Search for the cell housing the specified text and yield its (X, Y) center coordinate. 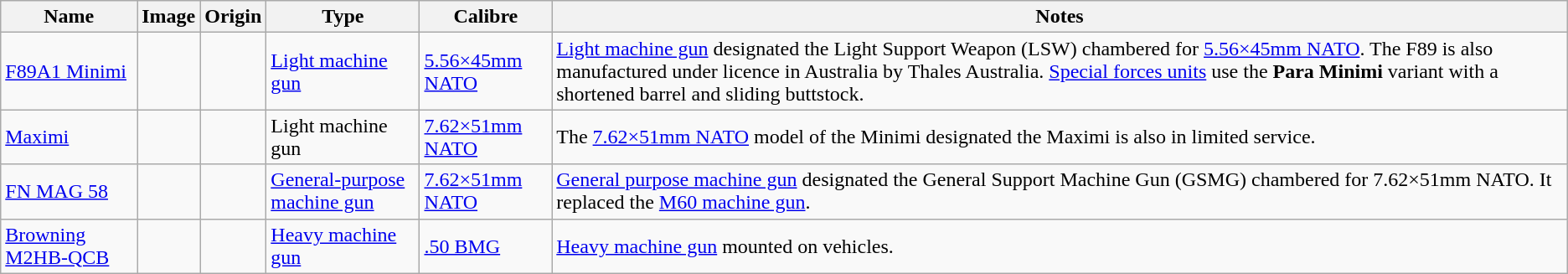
5.56×45mm NATO (486, 71)
F89A1 Minimi (69, 71)
Origin (233, 17)
Maximi (69, 137)
Image (169, 17)
Name (69, 17)
FN MAG 58 (69, 191)
Heavy machine gun (343, 246)
Heavy machine gun mounted on vehicles. (1060, 246)
General-purpose machine gun (343, 191)
.50 BMG (486, 246)
Type (343, 17)
The 7.62×51mm NATO model of the Minimi designated the Maximi is also in limited service. (1060, 137)
Calibre (486, 17)
Browning M2HB-QCB (69, 246)
Notes (1060, 17)
General purpose machine gun designated the General Support Machine Gun (GSMG) chambered for 7.62×51mm NATO. It replaced the M60 machine gun. (1060, 191)
